Locate the cell with the specified text and output its (x, y) center coordinate. 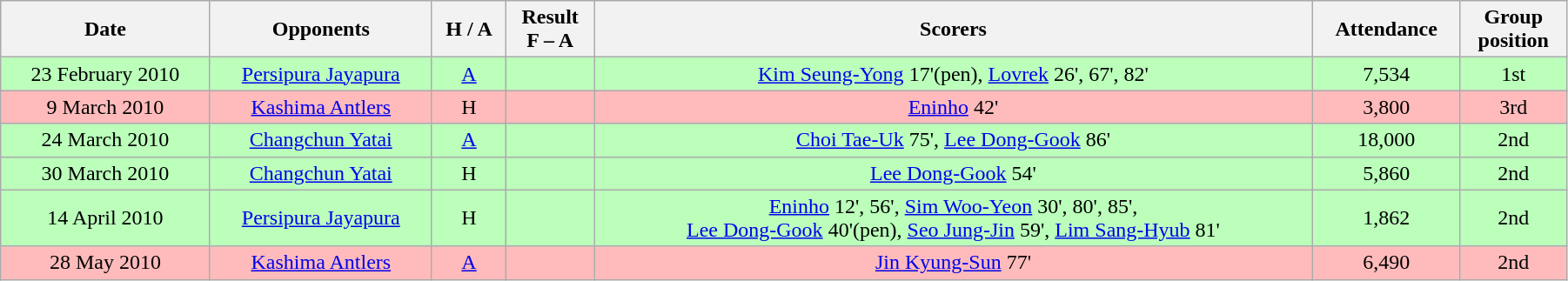
23 February 2010 (105, 74)
7,534 (1386, 74)
3,800 (1386, 107)
Eninho 42' (954, 107)
5,860 (1386, 173)
1,862 (1386, 217)
1st (1513, 74)
Attendance (1386, 30)
3rd (1513, 107)
Date (105, 30)
6,490 (1386, 263)
ResultF – A (550, 30)
Groupposition (1513, 30)
Kim Seung-Yong 17'(pen), Lovrek 26', 67', 82' (954, 74)
24 March 2010 (105, 140)
28 May 2010 (105, 263)
9 March 2010 (105, 107)
Scorers (954, 30)
14 April 2010 (105, 217)
Opponents (320, 30)
Choi Tae-Uk 75', Lee Dong-Gook 86' (954, 140)
H / A (468, 30)
18,000 (1386, 140)
Eninho 12', 56', Sim Woo-Yeon 30', 80', 85', Lee Dong-Gook 40'(pen), Seo Jung-Jin 59', Lim Sang-Hyub 81' (954, 217)
Jin Kyung-Sun 77' (954, 263)
30 March 2010 (105, 173)
Lee Dong-Gook 54' (954, 173)
